Return the (x, y) coordinate for the center point of the cell that contains the specified text.  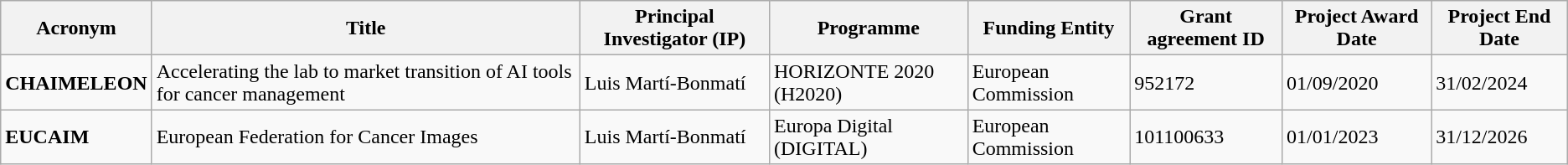
Europa Digital (DIGITAL) (868, 137)
Principal Investigator (IP) (674, 28)
Grant agreement ID (1206, 28)
Project End Date (1499, 28)
01/09/2020 (1357, 82)
European Federation for Cancer Images (365, 137)
Project Award Date (1357, 28)
Programme (868, 28)
01/01/2023 (1357, 137)
EUCAIM (76, 137)
Funding Entity (1049, 28)
31/02/2024 (1499, 82)
Title (365, 28)
Accelerating the lab to market transition of AI tools for cancer management (365, 82)
CHAIMELEON (76, 82)
Acronym (76, 28)
HORIZONTE 2020 (H2020) (868, 82)
952172 (1206, 82)
101100633 (1206, 137)
31/12/2026 (1499, 137)
